Scan for the cell matching the given text and deliver its [x, y] coordinate at center. 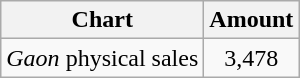
Gaon physical sales [102, 58]
Amount [252, 20]
Chart [102, 20]
3,478 [252, 58]
